From the cell containing the given text, extract its center point as (x, y) coordinate. 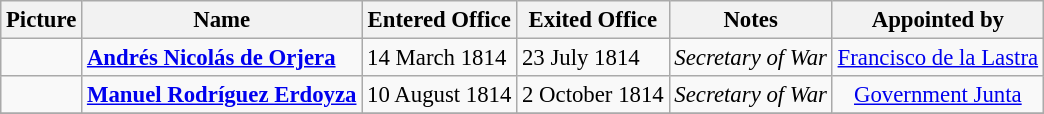
23 July 1814 (593, 58)
Name (222, 20)
Manuel Rodríguez Erdoyza (222, 95)
2 October 1814 (593, 95)
10 August 1814 (440, 95)
Government Junta (938, 95)
Picture (42, 20)
Andrés Nicolás de Orjera (222, 58)
14 March 1814 (440, 58)
Appointed by (938, 20)
Notes (750, 20)
Exited Office (593, 20)
Francisco de la Lastra (938, 58)
Entered Office (440, 20)
